Determine the (X, Y) coordinate at the center of the cell enclosing the given text.  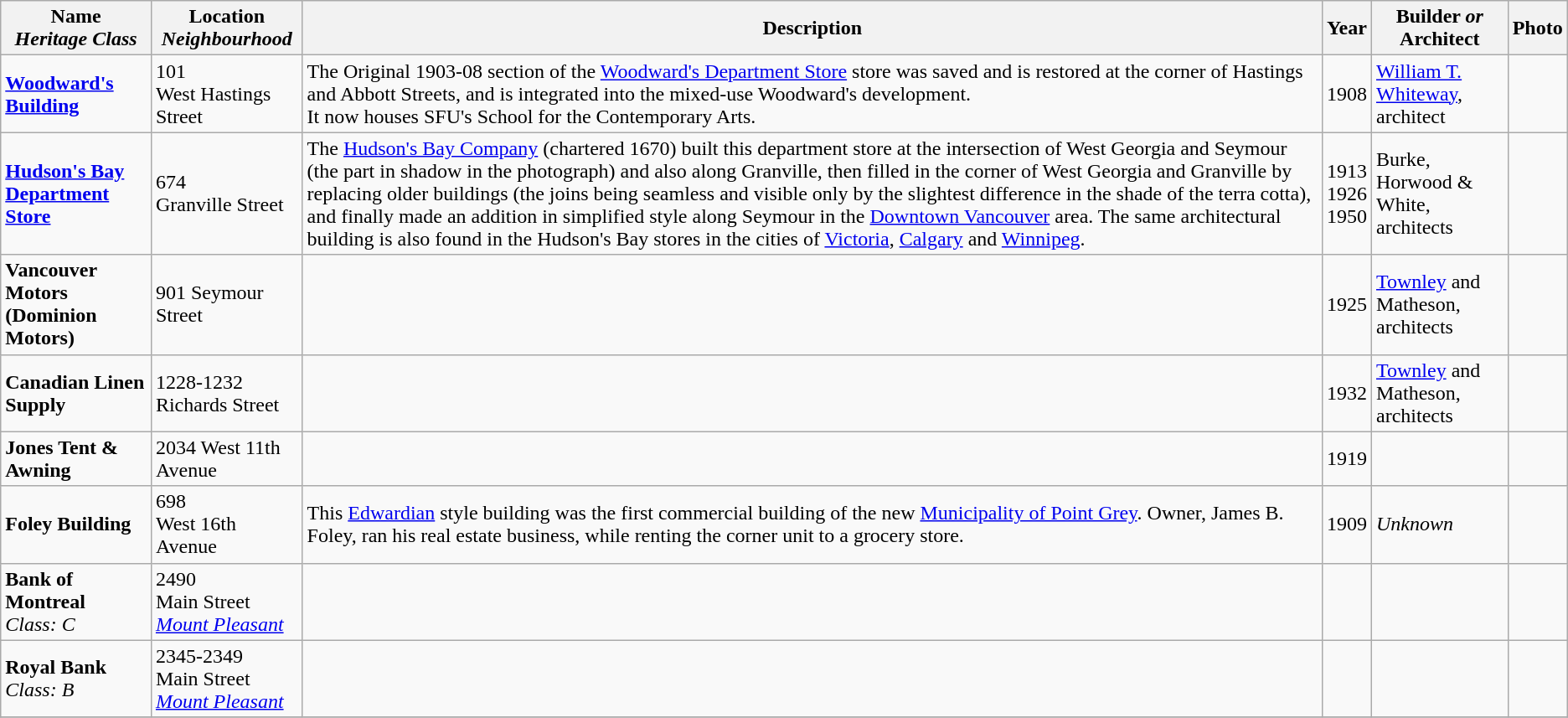
2034 West 11th Avenue (226, 459)
Hudson's Bay Department Store (76, 194)
1919 (1347, 459)
Burke, Horwood & White, architects (1439, 194)
1908 (1347, 94)
Foley Building (76, 524)
901 Seymour Street (226, 305)
William T. Whiteway, architect (1439, 94)
1932 (1347, 393)
1925 (1347, 305)
674Granville Street (226, 194)
LocationNeighbourhood (226, 28)
Bank of MontrealClass: C (76, 602)
Royal BankClass: B (76, 679)
NameHeritage Class (76, 28)
2345-2349Main StreetMount Pleasant (226, 679)
Unknown (1439, 524)
1909 (1347, 524)
2490Main StreetMount Pleasant (226, 602)
698West 16th Avenue (226, 524)
Description (812, 28)
Vancouver Motors(Dominion Motors) (76, 305)
Canadian Linen Supply (76, 393)
Woodward's Building (76, 94)
1228-1232Richards Street (226, 393)
Builder orArchitect (1439, 28)
Photo (1538, 28)
101West Hastings Street (226, 94)
Year (1347, 28)
Jones Tent & Awning (76, 459)
191319261950 (1347, 194)
